For the text-containing cell, return its midpoint in [X, Y] coordinate format. 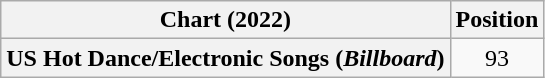
93 [497, 58]
Position [497, 20]
Chart (2022) [226, 20]
US Hot Dance/Electronic Songs (Billboard) [226, 58]
